Extract the (X, Y) coordinate from the center of the cell holding the provided text.  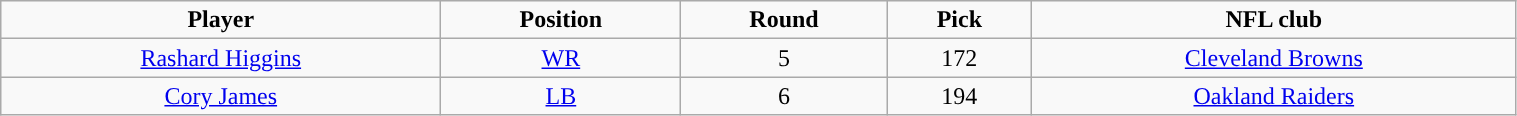
LB (561, 96)
Position (561, 20)
6 (784, 96)
Oakland Raiders (1274, 96)
Round (784, 20)
Rashard Higgins (221, 58)
Player (221, 20)
172 (959, 58)
WR (561, 58)
Cleveland Browns (1274, 58)
Pick (959, 20)
NFL club (1274, 20)
5 (784, 58)
Cory James (221, 96)
194 (959, 96)
